Determine the [X, Y] coordinate at the center of the cell enclosing the given text.  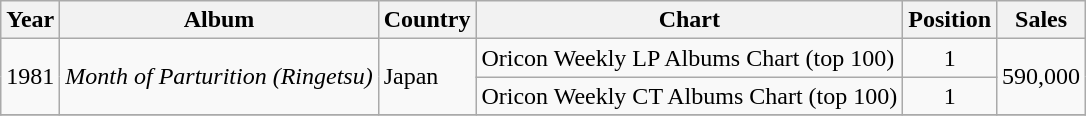
Year [30, 20]
Oricon Weekly LP Albums Chart (top 100) [690, 58]
Country [427, 20]
1981 [30, 77]
590,000 [1042, 77]
Album [219, 20]
Oricon Weekly CT Albums Chart (top 100) [690, 96]
Chart [690, 20]
Position [950, 20]
Japan [427, 77]
Month of Parturition (Ringetsu) [219, 77]
Sales [1042, 20]
